Capture the cell that displays the provided text and extract its [X, Y] central coordinate. 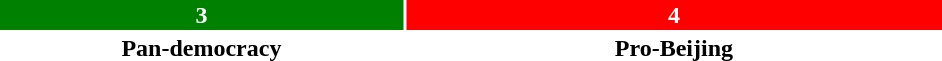
4 [674, 15]
3 [202, 15]
